Scan for the cell matching the given text and deliver its (X, Y) coordinate at center. 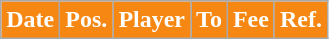
Player (152, 20)
Date (30, 20)
Fee (250, 20)
Ref. (300, 20)
Pos. (86, 20)
To (210, 20)
